For the text-containing cell, return its midpoint in (X, Y) coordinate format. 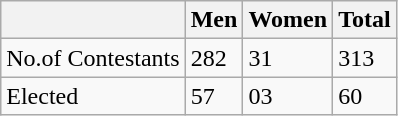
60 (365, 96)
Elected (93, 96)
Women (288, 20)
282 (214, 58)
31 (288, 58)
313 (365, 58)
Total (365, 20)
Men (214, 20)
03 (288, 96)
No.of Contestants (93, 58)
57 (214, 96)
